Return the [x, y] coordinate for the center point of the cell that contains the specified text.  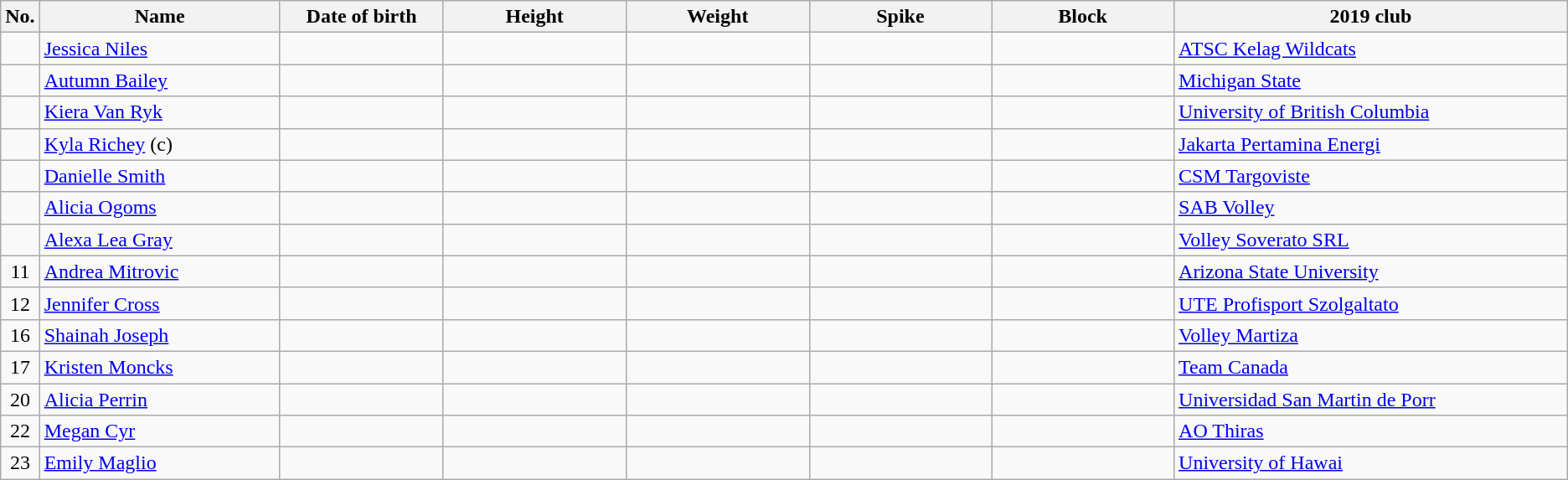
17 [20, 367]
Alicia Perrin [159, 400]
22 [20, 431]
16 [20, 335]
12 [20, 303]
Megan Cyr [159, 431]
Autumn Bailey [159, 80]
No. [20, 17]
Danielle Smith [159, 176]
Weight [717, 17]
2019 club [1371, 17]
CSM Targoviste [1371, 176]
Jessica Niles [159, 49]
Jakarta Pertamina Energi [1371, 144]
Alicia Ogoms [159, 208]
AO Thiras [1371, 431]
Date of birth [362, 17]
23 [20, 463]
ATSC Kelag Wildcats [1371, 49]
20 [20, 400]
Height [534, 17]
Arizona State University [1371, 271]
University of British Columbia [1371, 112]
SAB Volley [1371, 208]
Kyla Richey (c) [159, 144]
Alexa Lea Gray [159, 240]
Kiera Van Ryk [159, 112]
11 [20, 271]
Jennifer Cross [159, 303]
Spike [900, 17]
Andrea Mitrovic [159, 271]
Volley Martiza [1371, 335]
Universidad San Martin de Porr [1371, 400]
Emily Maglio [159, 463]
Team Canada [1371, 367]
University of Hawai [1371, 463]
Kristen Moncks [159, 367]
Block [1083, 17]
Volley Soverato SRL [1371, 240]
UTE Profisport Szolgaltato [1371, 303]
Shainah Joseph [159, 335]
Name [159, 17]
Michigan State [1371, 80]
